Determine the [x, y] coordinate at the center of the cell enclosing the given text.  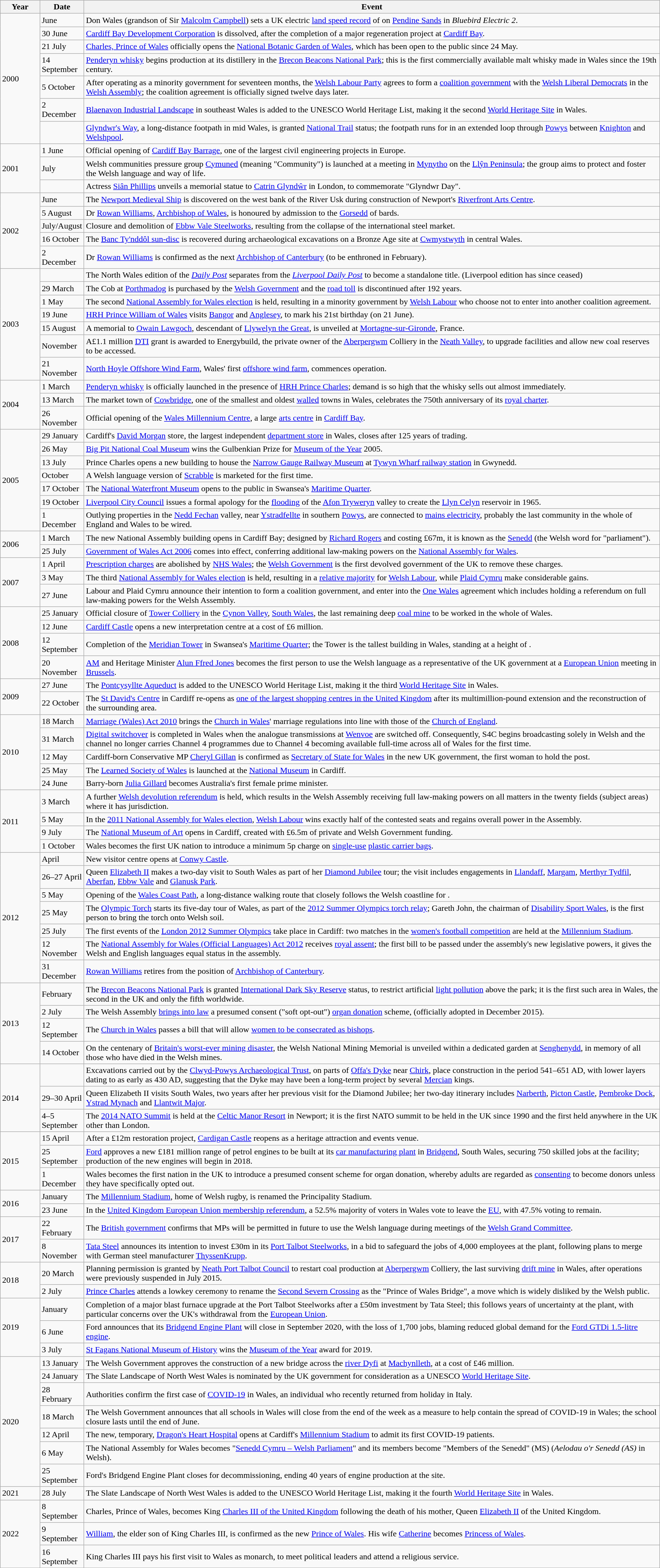
5 October [62, 87]
A memorial to Owain Lawgoch, descendant of Llywelyn the Great, is unveiled at Mortagne-sur-Gironde, France. [372, 328]
In the 2011 National Assembly for Wales election, Welsh Labour wins exactly half of the contested seats and regains overall power in the Assembly. [372, 819]
The Newport Medieval Ship is discovered on the west bank of the River Usk during construction of Newport's Riverfront Arts Centre. [372, 199]
25 January [62, 613]
The National Museum of Art opens in Cardiff, created with £6.5m of private and Welsh Government funding. [372, 833]
Closure and demolition of Ebbw Vale Steelworks, resulting from the collapse of the international steel market. [372, 226]
Opening of the Wales Coast Path, a long-distance walking route that closely follows the Welsh coastline for . [372, 895]
April [62, 859]
2016 [20, 1203]
1 June [62, 150]
2008 [20, 643]
19 June [62, 315]
2004 [20, 404]
13 July [62, 462]
2003 [20, 324]
Year [20, 7]
8 September [62, 1511]
Cardiff Castle opens a new interpretation centre at a cost of £6 million. [372, 627]
Rowan Williams retires from the position of Archbishop of Canterbury. [372, 971]
21 November [62, 369]
November [62, 346]
14 October [62, 1053]
Don Wales (grandson of Sir Malcolm Campbell) sets a UK electric land speed record of on Pendine Sands in Bluebird Electric 2. [372, 20]
Ford's Bridgend Engine Plant closes for decommissioning, ending 40 years of engine production at the site. [372, 1475]
The Cob at Porthmadog is purchased by the Welsh Government and the road toll is discontinued after 192 years. [372, 288]
The Pontcysyllte Aqueduct is added to the UNESCO World Heritage List, making it the third World Heritage Site in Wales. [372, 685]
13 March [62, 400]
2022 [20, 1534]
The market town of Cowbridge, one of the smallest and oldest walled towns in Wales, celebrates the 750th anniversary of its royal charter. [372, 400]
The North Wales edition of the Daily Post separates from the Liverpool Daily Post to become a standalone title. (Liverpool edition has since ceased) [372, 275]
Prince Charles opens a new building to house the Narrow Gauge Railway Museum at Tywyn Wharf railway station in Gwynedd. [372, 462]
2002 [20, 230]
28 July [62, 1493]
21 July [62, 47]
Charles, Prince of Wales, becomes King Charles III of the United Kingdom following the death of his mother, Queen Elizabeth II of the United Kingdom. [372, 1511]
12 June [62, 627]
Blaenavon Industrial Landscape in southeast Wales is added to the UNESCO World Heritage List, making it the second World Heritage Site in Wales. [372, 110]
2010 [20, 752]
24 January [62, 1376]
William, the elder son of King Charles III, is confirmed as the new Prince of Wales. His wife Catherine becomes Princess of Wales. [372, 1534]
29–30 April [62, 1098]
Authorities confirm the first case of COVID-19 in Wales, an individual who recently returned from holiday in Italy. [372, 1394]
19 October [62, 502]
The Learned Society of Wales is launched at the National Museum in Cardiff. [372, 770]
2006 [20, 544]
31 March [62, 739]
26–27 April [62, 877]
26 May [62, 449]
The Millennium Stadium, home of Welsh rugby, is renamed the Principality Stadium. [372, 1197]
Government of Wales Act 2006 comes into effect, conferring additional law-making powers on the National Assembly for Wales. [372, 551]
20 March [62, 1273]
In the United Kingdom European Union membership referendum, a 52.5% majority of voters in Wales vote to leave the EU, with 47.5% voting to remain. [372, 1210]
9 September [62, 1534]
Big Pit National Coal Museum wins the Gulbenkian Prize for Museum of the Year 2005. [372, 449]
2005 [20, 480]
22 February [62, 1228]
2018 [20, 1280]
15 August [62, 328]
Cardiff Bay Development Corporation is dissolved, after the completion of a major regeneration project at Cardiff Bay. [372, 33]
The Banc Ty'nddôl sun-disc is recovered during archaeological excavations on a Bronze Age site at Cwmystwyth in central Wales. [372, 239]
Official closure of Tower Colliery in the Cynon Valley, South Wales, the last remaining deep coal mine to be worked in the whole of Wales. [372, 613]
The Slate Landscape of North West Wales is nominated by the UK government for consideration as a UNESCO World Heritage Site. [372, 1376]
5 August [62, 213]
2015 [20, 1161]
2021 [20, 1493]
2001 [20, 168]
Wales becomes the first UK nation to introduce a minimum 5p charge on single-use plastic carrier bags. [372, 846]
Dr Rowan Williams is confirmed as the next Archbishop of Canterbury (to be enthroned in February). [372, 257]
July/August [62, 226]
The third National Assembly for Wales election is held, resulting in a relative majority for Welsh Labour, while Plaid Cymru make considerable gains. [372, 578]
30 June [62, 33]
Official opening of Cardiff Bay Barrage, one of the largest civil engineering projects in Europe. [372, 150]
Penderyn whisky is officially launched in the presence of HRH Prince Charles; demand is so high that the whisky sells out almost immediately. [372, 387]
22 October [62, 703]
King Charles III pays his first visit to Wales as monarch, to meet political leaders and attend a religious service. [372, 1557]
HRH Prince William of Wales visits Bangor and Anglesey, to mark his 21st birthday (on 21 June). [372, 315]
Cardiff-born Conservative MP Cheryl Gillan is confirmed as Secretary of State for Wales in the new UK government, the first woman to hold the post. [372, 757]
Actress Siân Phillips unveils a memorial statue to Catrin Glyndŵr in London, to commemorate "Glyndwr Day". [372, 186]
February [62, 994]
31 December [62, 971]
1 April [62, 564]
New visitor centre opens at Conwy Castle. [372, 859]
6 May [62, 1453]
The Slate Landscape of North West Wales is added to the UNESCO World Heritage List, making it the fourth World Heritage Site in Wales. [372, 1493]
The Welsh Government approves the construction of a new bridge across the river Dyfi at Machynlleth, at a cost of £46 million. [372, 1363]
3 March [62, 802]
Cardiff's David Morgan store, the largest independent department store in Wales, closes after 125 years of trading. [372, 436]
Date [62, 7]
2014 [20, 1098]
July [62, 168]
The Welsh Assembly brings into law a presumed consent ("soft opt-out") organ donation scheme, (officially adopted in December 2015). [372, 1012]
2011 [20, 821]
15 April [62, 1138]
2012 [20, 917]
16 September [62, 1557]
3 May [62, 578]
The British government confirms that MPs will be permitted in future to use the Welsh language during meetings of the Welsh Grand Committee. [372, 1228]
After a £12m restoration project, Cardigan Castle reopens as a heritage attraction and events venue. [372, 1138]
The National Waterfront Museum opens to the public in Swansea's Maritime Quarter. [372, 489]
2009 [20, 697]
North Hoyle Offshore Wind Farm, Wales' first offshore wind farm, commences operation. [372, 369]
8 November [62, 1250]
Prescription charges are abolished by NHS Wales; the Welsh Government is the first devolved government of the UK to remove these charges. [372, 564]
Charles, Prince of Wales officially opens the National Botanic Garden of Wales, which has been open to the public since 24 May. [372, 47]
14 September [62, 65]
4–5 September [62, 1120]
Liverpool City Council issues a formal apology for the flooding of the Afon Tryweryn valley to create the Llyn Celyn reservoir in 1965. [372, 502]
2020 [20, 1422]
3 July [62, 1350]
Official opening of the Wales Millennium Centre, a large arts centre in Cardiff Bay. [372, 417]
2000 [20, 79]
2017 [20, 1239]
The Church in Wales passes a bill that will allow women to be consecrated as bishops. [372, 1030]
16 October [62, 239]
9 July [62, 833]
Event [372, 7]
Dr Rowan Williams, Archbishop of Wales, is honoured by admission to the Gorsedd of bards. [372, 213]
23 June [62, 1210]
2013 [20, 1023]
29 March [62, 288]
24 June [62, 783]
2019 [20, 1327]
St Fagans National Museum of History wins the Museum of the Year award for 2019. [372, 1350]
29 January [62, 436]
A Welsh language version of Scrabble is marketed for the first time. [372, 476]
13 January [62, 1363]
1 October [62, 846]
12 November [62, 948]
Completion of the Meridian Tower in Swansea's Maritime Quarter; the Tower is the tallest building in Wales, standing at a height of . [372, 644]
6 June [62, 1332]
28 February [62, 1394]
2007 [20, 582]
20 November [62, 667]
The new, temporary, Dragon's Heart Hospital opens at Cardiff's Millennium Stadium to admit its first COVID-19 patients. [372, 1435]
1 May [62, 302]
26 November [62, 417]
12 April [62, 1435]
Marriage (Wales) Act 2010 brings the Church in Wales' marriage regulations into line with those of the Church of England. [372, 721]
October [62, 476]
17 October [62, 489]
Barry-born Julia Gillard becomes Australia's first female prime minister. [372, 783]
12 May [62, 757]
